Output the [x, y] coordinate of the center of the cell containing the given text.  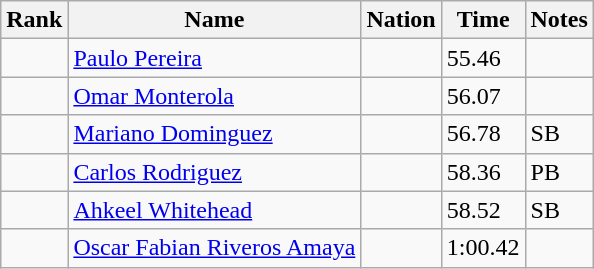
Omar Monterola [214, 96]
Oscar Fabian Riveros Amaya [214, 248]
56.07 [483, 96]
Mariano Dominguez [214, 134]
58.52 [483, 210]
1:00.42 [483, 248]
55.46 [483, 58]
Time [483, 20]
Carlos Rodriguez [214, 172]
56.78 [483, 134]
Ahkeel Whitehead [214, 210]
Paulo Pereira [214, 58]
Rank [34, 20]
PB [559, 172]
Name [214, 20]
Nation [401, 20]
Notes [559, 20]
58.36 [483, 172]
